Provide the (x, y) coordinate of the cell's center where the given text is located.  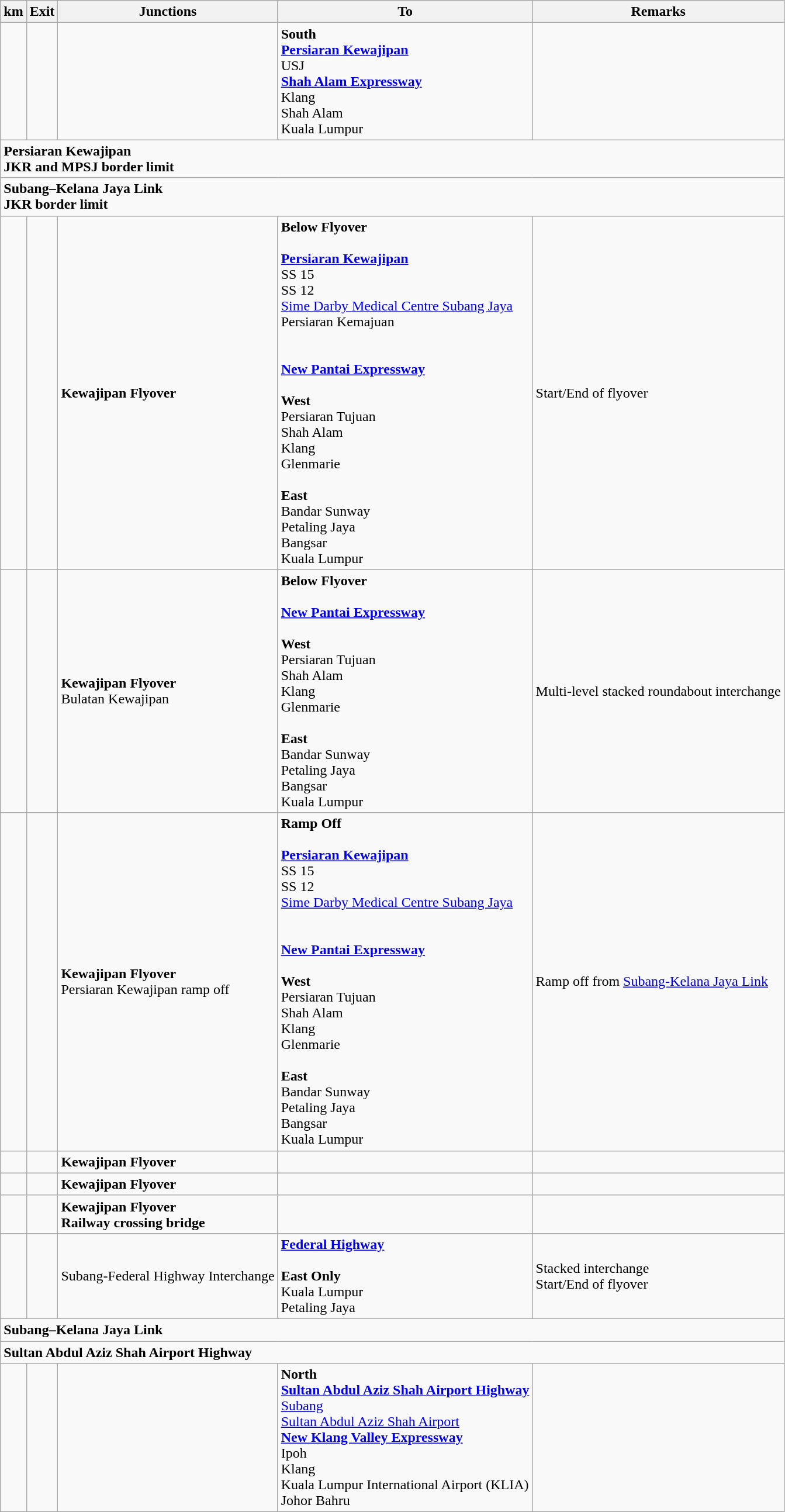
Kewajipan FlyoverPersiaran Kewajipan ramp off (168, 982)
SouthPersiaran KewajipanUSJ Shah Alam ExpresswayKlangShah AlamKuala Lumpur (405, 81)
Subang-Federal Highway Interchange (168, 1276)
Sultan Abdul Aziz Shah Airport Highway (393, 1352)
Start/End of flyover (658, 393)
Junctions (168, 12)
Exit (42, 12)
Remarks (658, 12)
Subang–Kelana Jaya Link (393, 1330)
Kewajipan FlyoverRailway crossing bridge (168, 1214)
To (405, 12)
Below Flyover New Pantai ExpresswayWestPersiaran TujuanShah AlamKlangGlenmarieEastBandar SunwayPetaling JayaBangsarKuala Lumpur (405, 691)
Ramp off from Subang-Kelana Jaya Link (658, 982)
Federal HighwayEast OnlyKuala LumpurPetaling Jaya (405, 1276)
Subang–Kelana Jaya LinkJKR border limit (393, 196)
Kewajipan FlyoverBulatan Kewajipan (168, 691)
km (13, 12)
Multi-level stacked roundabout interchange (658, 691)
Stacked interchangeStart/End of flyover (658, 1276)
Persiaran KewajipanJKR and MPSJ border limit (393, 159)
